Provide the [x, y] coordinate of the cell's center where the given text is located.  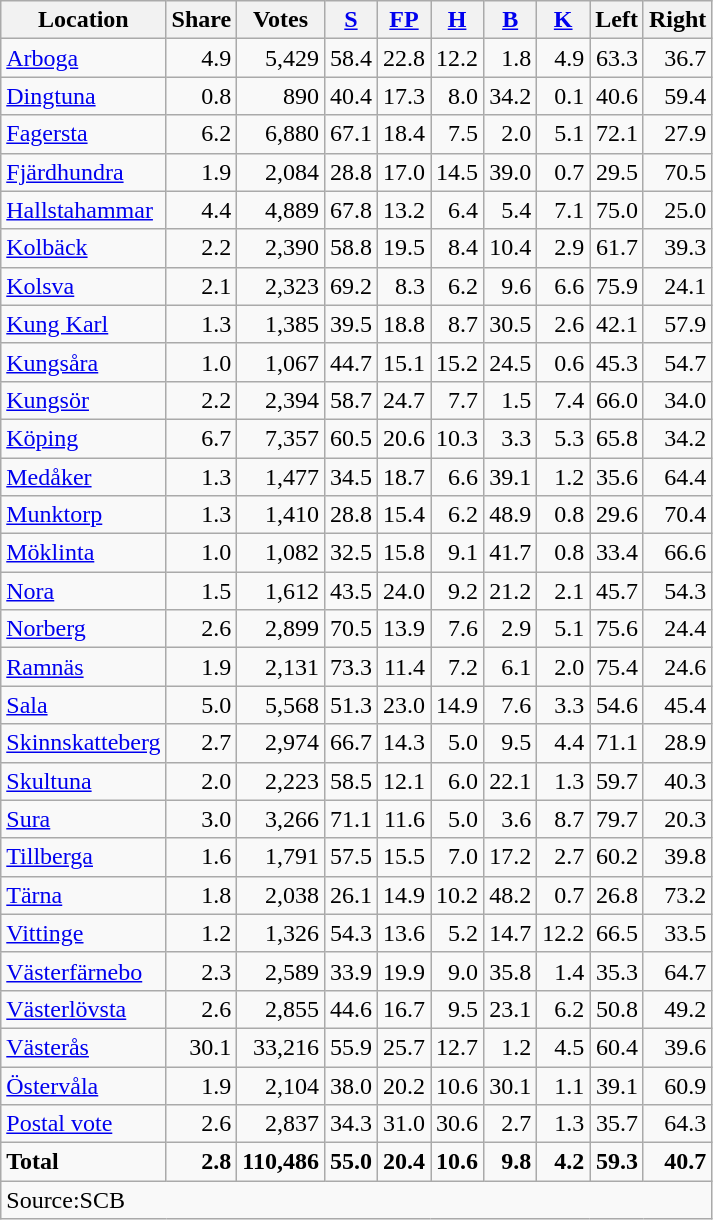
48.2 [510, 895]
75.0 [617, 210]
2.8 [202, 1162]
H [458, 20]
Right [677, 20]
60.2 [617, 857]
24.4 [677, 629]
39.0 [510, 172]
24.5 [510, 362]
4.5 [564, 1047]
45.3 [617, 362]
42.1 [617, 324]
16.7 [404, 1009]
2,855 [281, 1009]
12.7 [458, 1047]
Location [84, 20]
8.4 [458, 248]
B [510, 20]
33.5 [677, 933]
72.1 [617, 134]
36.7 [677, 58]
13.6 [404, 933]
5.4 [510, 210]
59.7 [617, 781]
4,889 [281, 210]
12.1 [404, 781]
5.2 [458, 933]
Ramnäs [84, 667]
60.4 [617, 1047]
FP [404, 20]
64.7 [677, 971]
Västerfärnebo [84, 971]
34.3 [350, 1124]
Votes [281, 20]
33,216 [281, 1047]
Dingtuna [84, 96]
75.4 [617, 667]
24.0 [404, 591]
14.5 [458, 172]
58.4 [350, 58]
55.0 [350, 1162]
23.0 [404, 705]
Kungsåra [84, 362]
5,429 [281, 58]
50.8 [617, 1009]
7.1 [564, 210]
7.5 [458, 134]
66.6 [677, 553]
35.3 [617, 971]
33.9 [350, 971]
23.1 [510, 1009]
4.2 [564, 1162]
64.3 [677, 1124]
7.0 [458, 857]
Norberg [84, 629]
66.5 [617, 933]
48.9 [510, 515]
Postal vote [84, 1124]
Kolbäck [84, 248]
54.6 [617, 705]
2,589 [281, 971]
39.3 [677, 248]
27.9 [677, 134]
35.8 [510, 971]
17.0 [404, 172]
51.3 [350, 705]
40.7 [677, 1162]
75.9 [617, 286]
25.0 [677, 210]
15.8 [404, 553]
18.4 [404, 134]
8.0 [458, 96]
39.8 [677, 857]
34.5 [350, 477]
1,385 [281, 324]
K [564, 20]
110,486 [281, 1162]
3.0 [202, 819]
24.7 [404, 400]
1.4 [564, 971]
Köping [84, 438]
Nora [84, 591]
6.7 [202, 438]
1,082 [281, 553]
14.3 [404, 743]
32.5 [350, 553]
14.7 [510, 933]
40.3 [677, 781]
Kolsva [84, 286]
15.4 [404, 515]
3,266 [281, 819]
73.2 [677, 895]
67.8 [350, 210]
6,880 [281, 134]
44.6 [350, 1009]
Möklinta [84, 553]
79.7 [617, 819]
1.6 [202, 857]
2,038 [281, 895]
2,104 [281, 1085]
24.6 [677, 667]
30.5 [510, 324]
2,394 [281, 400]
Total [84, 1162]
1,067 [281, 362]
39.5 [350, 324]
Source:SCB [356, 1200]
2,837 [281, 1124]
55.9 [350, 1047]
41.7 [510, 553]
0.6 [564, 362]
19.9 [404, 971]
Västerlövsta [84, 1009]
73.3 [350, 667]
Tillberga [84, 857]
58.5 [350, 781]
Arboga [84, 58]
60.9 [677, 1085]
30.6 [458, 1124]
1.1 [564, 1085]
57.5 [350, 857]
26.1 [350, 895]
58.7 [350, 400]
9.1 [458, 553]
33.4 [617, 553]
21.2 [510, 591]
5,568 [281, 705]
66.0 [617, 400]
11.6 [404, 819]
35.7 [617, 1124]
1,410 [281, 515]
66.7 [350, 743]
15.2 [458, 362]
25.7 [404, 1047]
890 [281, 96]
10.3 [458, 438]
61.7 [617, 248]
1,791 [281, 857]
6.4 [458, 210]
Skinnskatteberg [84, 743]
Tärna [84, 895]
13.2 [404, 210]
Kungsör [84, 400]
17.2 [510, 857]
40.4 [350, 96]
54.7 [677, 362]
6.1 [510, 667]
2,974 [281, 743]
Medåker [84, 477]
44.7 [350, 362]
2,323 [281, 286]
40.6 [617, 96]
38.0 [350, 1085]
2.3 [202, 971]
2,084 [281, 172]
1,612 [281, 591]
70.4 [677, 515]
69.2 [350, 286]
49.2 [677, 1009]
43.5 [350, 591]
20.3 [677, 819]
18.7 [404, 477]
Fjärdhundra [84, 172]
35.6 [617, 477]
59.3 [617, 1162]
24.1 [677, 286]
22.1 [510, 781]
15.5 [404, 857]
11.4 [404, 667]
2,390 [281, 248]
10.4 [510, 248]
9.8 [510, 1162]
1,326 [281, 933]
29.6 [617, 515]
28.9 [677, 743]
9.0 [458, 971]
65.8 [617, 438]
58.8 [350, 248]
67.1 [350, 134]
63.3 [617, 58]
7.7 [458, 400]
57.9 [677, 324]
Fagersta [84, 134]
3.6 [510, 819]
75.6 [617, 629]
1,477 [281, 477]
Hallstahammar [84, 210]
20.6 [404, 438]
Östervåla [84, 1085]
S [350, 20]
20.2 [404, 1085]
Västerås [84, 1047]
Skultuna [84, 781]
Sala [84, 705]
5.3 [564, 438]
64.4 [677, 477]
Share [202, 20]
2,131 [281, 667]
8.3 [404, 286]
19.5 [404, 248]
2,223 [281, 781]
2,899 [281, 629]
Kung Karl [84, 324]
39.6 [677, 1047]
13.9 [404, 629]
17.3 [404, 96]
7.4 [564, 400]
0.1 [564, 96]
7,357 [281, 438]
60.5 [350, 438]
Sura [84, 819]
45.4 [677, 705]
22.8 [404, 58]
31.0 [404, 1124]
45.7 [617, 591]
15.1 [404, 362]
Left [617, 20]
Munktorp [84, 515]
10.2 [458, 895]
29.5 [617, 172]
6.0 [458, 781]
26.8 [617, 895]
59.4 [677, 96]
18.8 [404, 324]
Vittinge [84, 933]
34.0 [677, 400]
9.2 [458, 591]
20.4 [404, 1162]
9.6 [510, 286]
7.2 [458, 667]
